Output the [X, Y] coordinate of the center of the cell containing the given text.  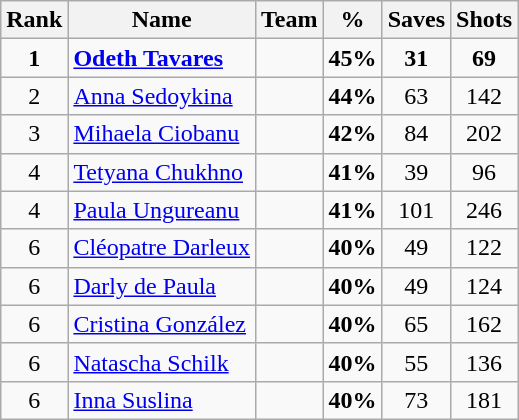
Mihaela Ciobanu [162, 134]
Shots [484, 20]
246 [484, 210]
124 [484, 286]
39 [416, 172]
101 [416, 210]
2 [34, 96]
Tetyana Chukhno [162, 172]
122 [484, 248]
42% [352, 134]
202 [484, 134]
Rank [34, 20]
Paula Ungureanu [162, 210]
136 [484, 362]
142 [484, 96]
Darly de Paula [162, 286]
% [352, 20]
73 [416, 400]
44% [352, 96]
162 [484, 324]
Cléopatre Darleux [162, 248]
65 [416, 324]
3 [34, 134]
Saves [416, 20]
Cristina González [162, 324]
Natascha Schilk [162, 362]
96 [484, 172]
63 [416, 96]
Name [162, 20]
Inna Suslina [162, 400]
45% [352, 58]
Odeth Tavares [162, 58]
181 [484, 400]
55 [416, 362]
31 [416, 58]
Team [290, 20]
69 [484, 58]
84 [416, 134]
1 [34, 58]
Anna Sedoykina [162, 96]
